Pinpoint the cell where the given text exists, returning its (X, Y) midpoint coordinate. 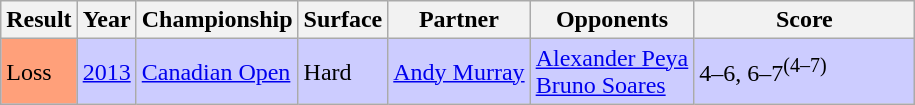
2013 (106, 72)
Championship (217, 20)
Alexander Peya Bruno Soares (612, 72)
Canadian Open (217, 72)
Score (804, 20)
Andy Murray (459, 72)
Result (39, 20)
Hard (343, 72)
Partner (459, 20)
Loss (39, 72)
Surface (343, 20)
Year (106, 20)
Opponents (612, 20)
4–6, 6–7(4–7) (804, 72)
